For the text-containing cell, return its midpoint in (X, Y) coordinate format. 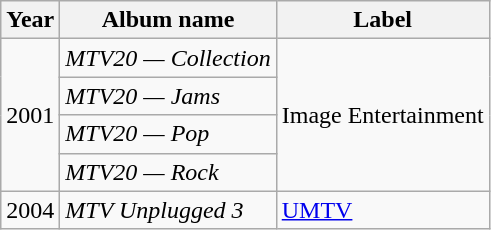
Label (382, 20)
2001 (30, 115)
MTV20 — Pop (168, 134)
MTV Unplugged 3 (168, 210)
Image Entertainment (382, 115)
MTV20 — Collection (168, 58)
MTV20 — Rock (168, 172)
Year (30, 20)
2004 (30, 210)
Album name (168, 20)
MTV20 — Jams (168, 96)
UMTV (382, 210)
